Capture the cell that displays the provided text and extract its [x, y] central coordinate. 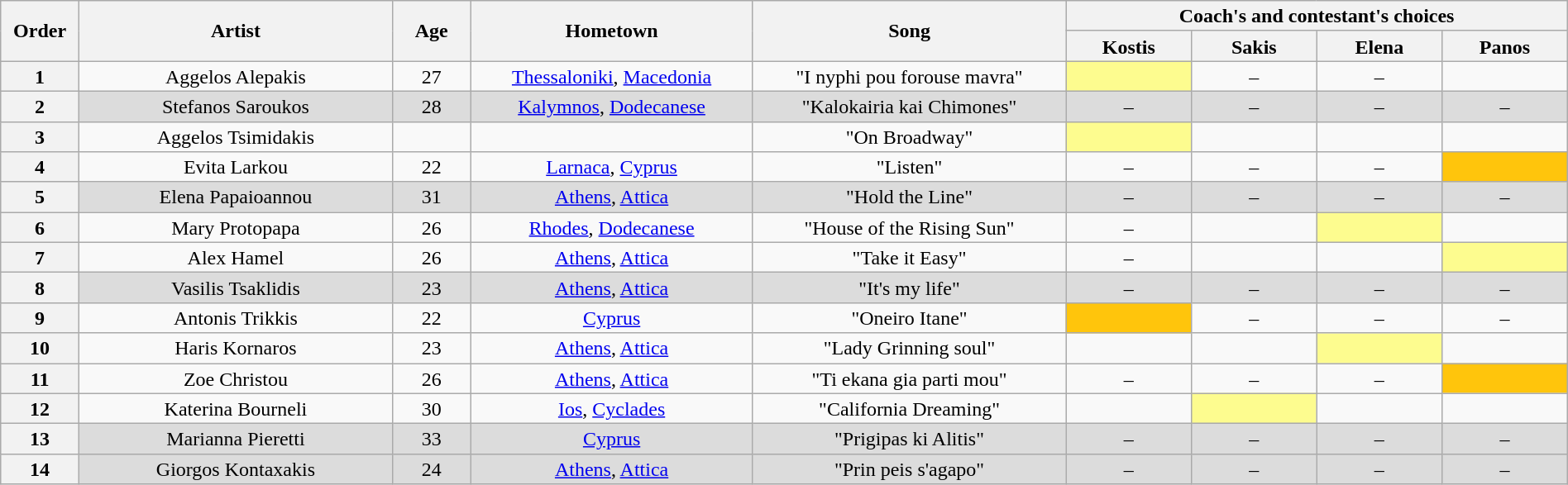
Coach's and contestant's choices [1317, 17]
Haris Kornaros [235, 349]
Vasilis Tsaklidis [235, 288]
14 [40, 469]
27 [432, 76]
Elena Papaioannou [235, 197]
"California Dreaming" [910, 408]
Alex Hamel [235, 258]
31 [432, 197]
"It's my life" [910, 288]
"Kalokairia kai Chimones" [910, 106]
Kalymnos, Dodecanese [612, 106]
Sakis [1255, 46]
Kostis [1129, 46]
"Take it Easy" [910, 258]
7 [40, 258]
1 [40, 76]
30 [432, 408]
10 [40, 349]
Song [910, 31]
Elena [1379, 46]
"Oneiro Itane" [910, 317]
Hometown [612, 31]
3 [40, 137]
9 [40, 317]
"Hold the Line" [910, 197]
Giorgos Kontaxakis [235, 469]
"Ti ekana gia parti mou" [910, 378]
Rhodes, Dodecanese [612, 228]
13 [40, 440]
12 [40, 408]
Zoe Christou [235, 378]
Antonis Trikkis [235, 317]
Age [432, 31]
4 [40, 167]
28 [432, 106]
6 [40, 228]
Aggelos Alepakis [235, 76]
24 [432, 469]
Larnaca, Cyprus [612, 167]
8 [40, 288]
Mary Protopapa [235, 228]
Order [40, 31]
"Prin peis s'agapo" [910, 469]
Artist [235, 31]
"I nyphi pou forouse mavra" [910, 76]
5 [40, 197]
"House of the Rising Sun" [910, 228]
Stefanos Saroukos [235, 106]
Katerina Bourneli [235, 408]
Panos [1505, 46]
Marianna Pieretti [235, 440]
33 [432, 440]
2 [40, 106]
"Listen" [910, 167]
Evita Larkou [235, 167]
"Lady Grinning soul" [910, 349]
11 [40, 378]
"Prigipas ki Alitis" [910, 440]
Aggelos Tsimidakis [235, 137]
Thessaloniki, Macedonia [612, 76]
Ios, Cyclades [612, 408]
"On Broadway" [910, 137]
